Identify which cell holds the provided text, then report its (X, Y) central coordinate. 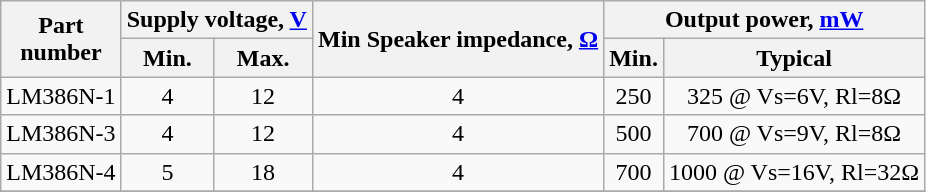
325 @ Vs=6V, Rl=8Ω (794, 96)
500 (634, 134)
700 (634, 172)
18 (264, 172)
LM386N-3 (61, 134)
Typical (794, 58)
Output power, mW (764, 20)
Partnumber (61, 39)
5 (168, 172)
1000 @ Vs=16V, Rl=32Ω (794, 172)
LM386N-4 (61, 172)
250 (634, 96)
Supply voltage, V (216, 20)
Max. (264, 58)
700 @ Vs=9V, Rl=8Ω (794, 134)
Min Speaker impedance, Ω (458, 39)
LM386N-1 (61, 96)
